Return the [x, y] coordinate for the center point of the cell that contains the specified text.  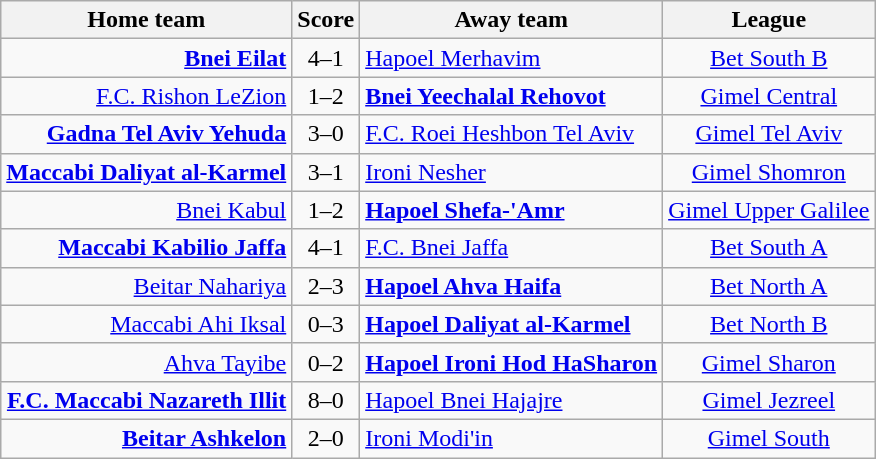
Gimel Shomron [769, 172]
F.C. Rishon LeZion [146, 96]
Gimel Central [769, 96]
Gimel Upper Galilee [769, 210]
F.C. Bnei Jaffa [512, 248]
League [769, 20]
0–3 [326, 324]
Maccabi Daliyat al-Karmel [146, 172]
Bnei Yeechalal Rehovot [512, 96]
Gimel Sharon [769, 362]
Gimel Jezreel [769, 400]
Maccabi Kabilio Jaffa [146, 248]
Away team [512, 20]
Beitar Ashkelon [146, 438]
Gimel South [769, 438]
Bnei Eilat [146, 58]
Maccabi Ahi Iksal [146, 324]
8–0 [326, 400]
Hapoel Shefa-'Amr [512, 210]
Ironi Nesher [512, 172]
Ahva Tayibe [146, 362]
0–2 [326, 362]
Beitar Nahariya [146, 286]
3–1 [326, 172]
Hapoel Ironi Hod HaSharon [512, 362]
Bnei Kabul [146, 210]
Bet North B [769, 324]
Hapoel Daliyat al-Karmel [512, 324]
3–0 [326, 134]
Score [326, 20]
F.C. Maccabi Nazareth Illit [146, 400]
F.C. Roei Heshbon Tel Aviv [512, 134]
Gimel Tel Aviv [769, 134]
Bet South A [769, 248]
Ironi Modi'in [512, 438]
2–3 [326, 286]
Bet South B [769, 58]
Bet North A [769, 286]
Hapoel Bnei Hajajre [512, 400]
Hapoel Merhavim [512, 58]
Home team [146, 20]
Gadna Tel Aviv Yehuda [146, 134]
2–0 [326, 438]
Hapoel Ahva Haifa [512, 286]
